Determine the (x, y) coordinate at the center of the cell enclosing the given text.  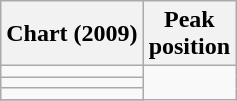
Chart (2009) (72, 34)
Peakposition (189, 34)
